Scan for the cell matching the given text and deliver its [X, Y] coordinate at center. 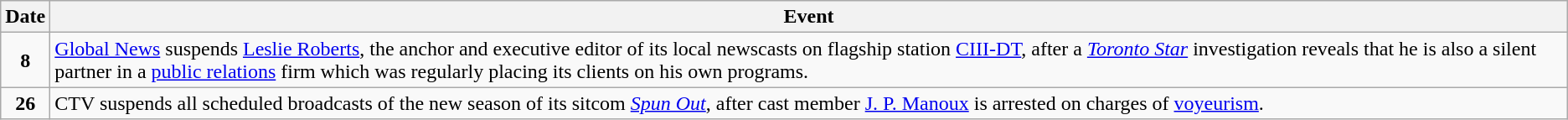
Date [25, 17]
Event [809, 17]
CTV suspends all scheduled broadcasts of the new season of its sitcom Spun Out, after cast member J. P. Manoux is arrested on charges of voyeurism. [809, 103]
26 [25, 103]
8 [25, 60]
